From the cell containing the given text, extract its center point as (x, y) coordinate. 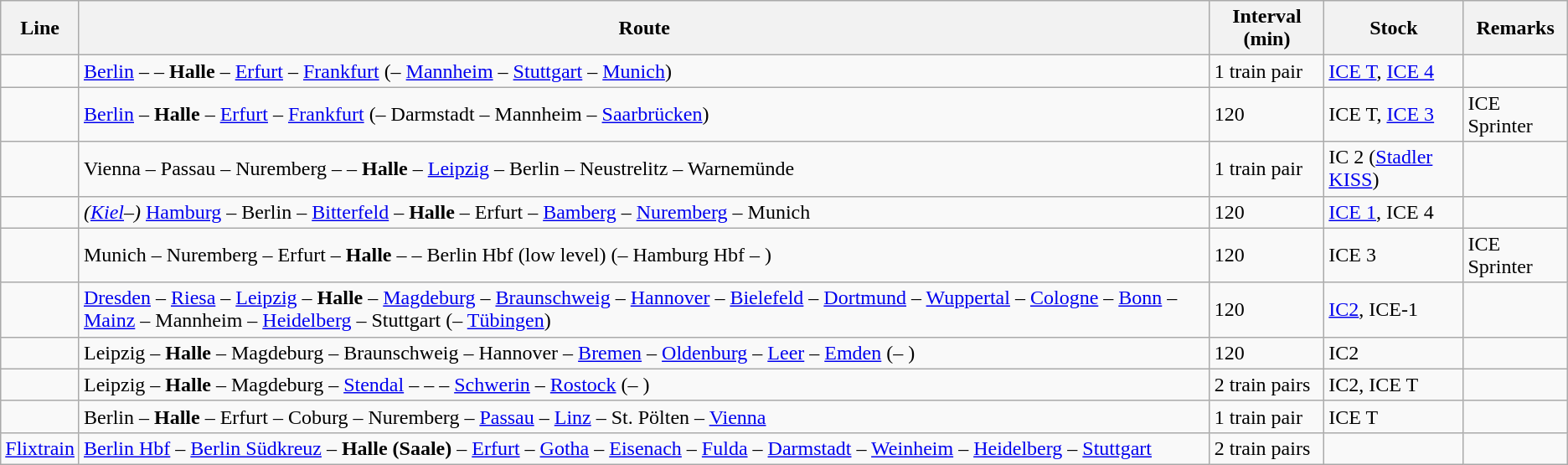
ICE T, ICE 4 (1394, 71)
IC2 (1394, 353)
Vienna – Passau – Nuremberg – – Halle – Leipzig – Berlin – Neustrelitz – Warnemünde (644, 169)
Berlin Hbf – Berlin Südkreuz – Halle (Saale) – Erfurt – Gotha – Eisenach – Fulda – Darmstadt – Weinheim – Heidelberg – Stuttgart (644, 448)
Stock (1394, 28)
ICE 3 (1394, 255)
Line (40, 28)
Leipzig – Halle – Magdeburg – Stendal – – – Schwerin – Rostock (– ) (644, 385)
ICE 1, ICE 4 (1394, 212)
IC 2 (Stadler KISS) (1394, 169)
Interval (min) (1266, 28)
Berlin – Halle – Erfurt – Coburg – Nuremberg – Passau – Linz – St. Pölten – Vienna (644, 416)
Route (644, 28)
Leipzig – Halle – Magdeburg – Braunschweig – Hannover – Bremen – Oldenburg – Leer – Emden (– ) (644, 353)
Remarks (1515, 28)
(Kiel–) Hamburg – Berlin – Bitterfeld – Halle – Erfurt – Bamberg – Nuremberg – Munich (644, 212)
IC2, ICE T (1394, 385)
Berlin – Halle – Erfurt – Frankfurt (– Darmstadt – Mannheim – Saarbrücken) (644, 114)
Berlin – – Halle – Erfurt – Frankfurt (– Mannheim – Stuttgart – Munich) (644, 71)
Munich – Nuremberg – Erfurt – Halle – – Berlin Hbf (low level) (– Hamburg Hbf – ) (644, 255)
ICE T (1394, 416)
Flixtrain (40, 448)
IC2, ICE-1 (1394, 310)
ICE T, ICE 3 (1394, 114)
